Search for the cell housing the specified text and yield its (X, Y) center coordinate. 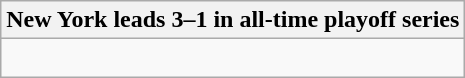
New York leads 3–1 in all-time playoff series (233, 20)
